Return the [x, y] coordinate for the center point of the cell that contains the specified text.  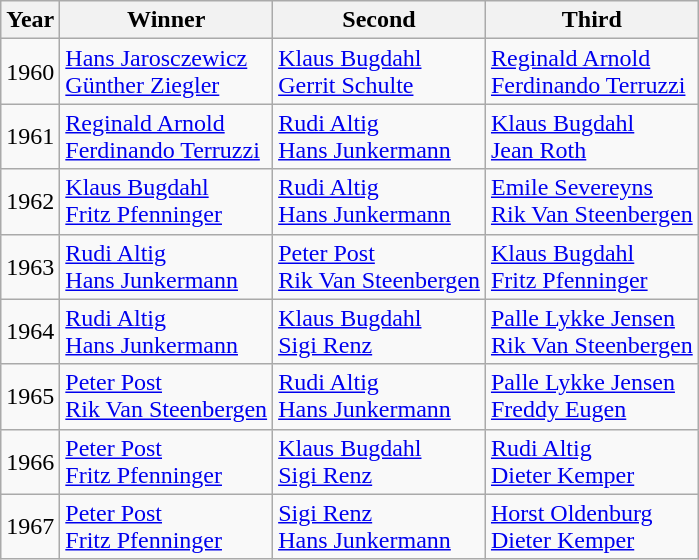
1963 [30, 266]
Klaus Bugdahl Gerrit Schulte [380, 72]
1967 [30, 526]
Year [30, 20]
1962 [30, 202]
Rudi Altig Dieter Kemper [592, 462]
1965 [30, 396]
Klaus Bugdahl Jean Roth [592, 136]
1961 [30, 136]
Winner [166, 20]
Hans Jarosczewicz Günther Ziegler [166, 72]
Third [592, 20]
Horst Oldenburg Dieter Kemper [592, 526]
Palle Lykke Jensen Rik Van Steenbergen [592, 332]
1960 [30, 72]
Emile Severeyns Rik Van Steenbergen [592, 202]
Sigi Renz Hans Junkermann [380, 526]
1966 [30, 462]
1964 [30, 332]
Second [380, 20]
Palle Lykke Jensen Freddy Eugen [592, 396]
